From the cell containing the given text, extract its center point as [X, Y] coordinate. 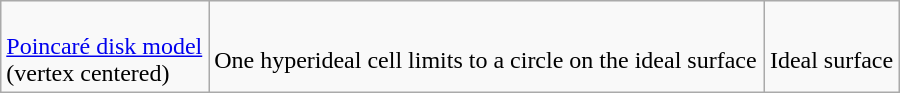
Poincaré disk model(vertex centered) [105, 47]
One hyperideal cell limits to a circle on the ideal surface [487, 47]
Ideal surface [832, 47]
